Capture the cell that displays the provided text and extract its (X, Y) central coordinate. 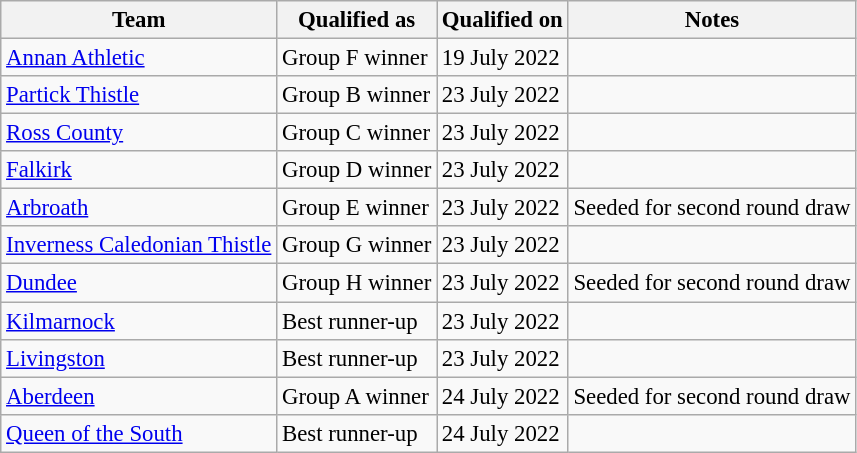
Ross County (139, 133)
Falkirk (139, 170)
Qualified on (503, 20)
Notes (712, 20)
Group E winner (357, 208)
Queen of the South (139, 433)
Kilmarnock (139, 321)
Group F winner (357, 58)
Group G winner (357, 245)
Team (139, 20)
Qualified as (357, 20)
Group C winner (357, 133)
Inverness Caledonian Thistle (139, 245)
Arbroath (139, 208)
Aberdeen (139, 396)
Group B winner (357, 95)
Group H winner (357, 283)
Partick Thistle (139, 95)
Annan Athletic (139, 58)
Livingston (139, 358)
Dundee (139, 283)
Group D winner (357, 170)
Group A winner (357, 396)
19 July 2022 (503, 58)
